Return the [x, y] coordinate for the center point of the cell that contains the specified text.  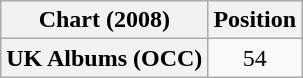
54 [255, 58]
Chart (2008) [104, 20]
UK Albums (OCC) [104, 58]
Position [255, 20]
